Scan for the cell matching the given text and deliver its (x, y) coordinate at center. 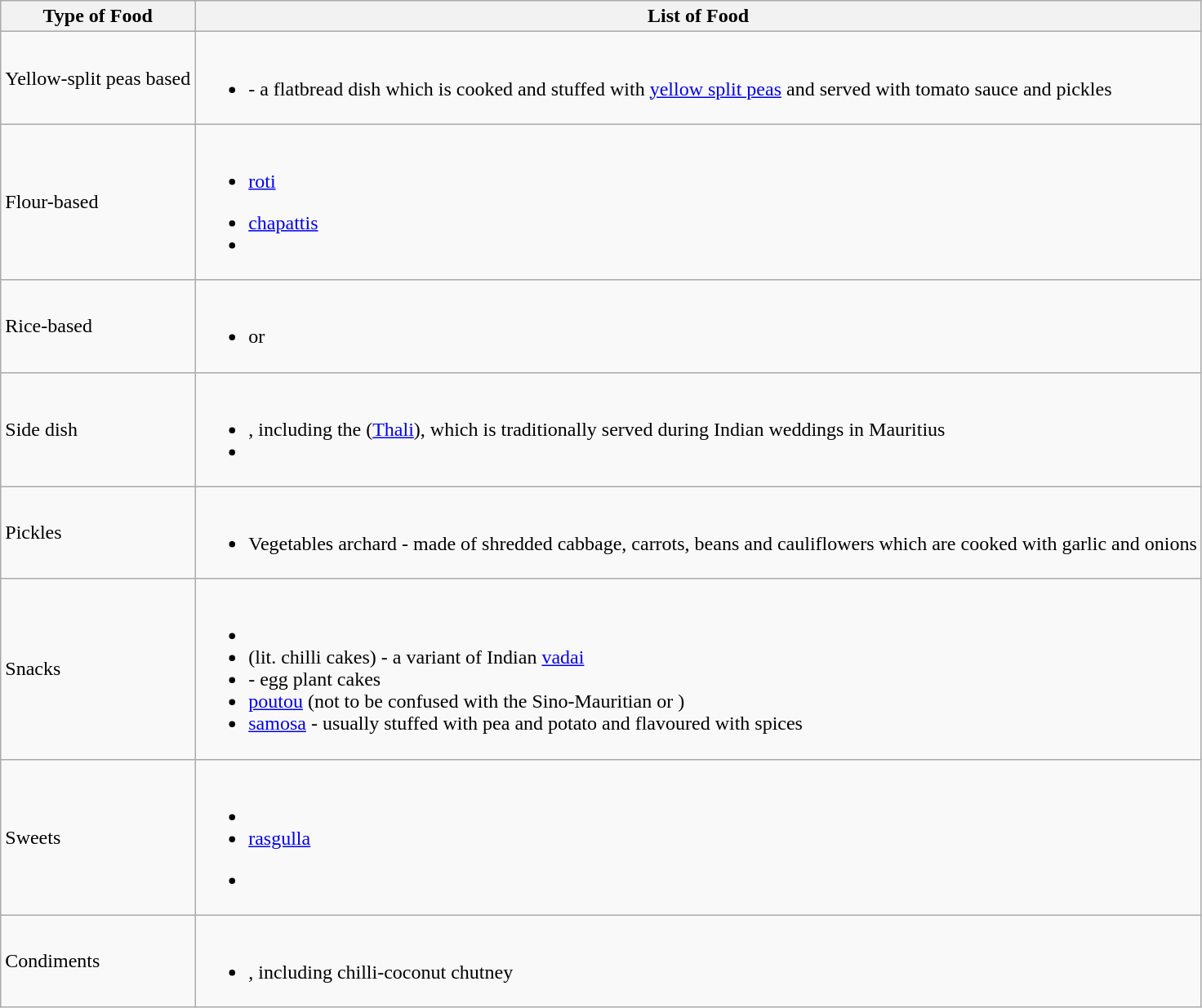
List of Food (699, 16)
Side dish (98, 429)
, including the (Thali), which is traditionally served during Indian weddings in Mauritius (699, 429)
rasgulla (699, 837)
- a flatbread dish which is cooked and stuffed with yellow split peas and served with tomato sauce and pickles (699, 78)
, including chilli-coconut chutney (699, 961)
Flour-based (98, 202)
rotichapattis (699, 202)
Rice-based (98, 326)
Pickles (98, 532)
Snacks (98, 669)
Vegetables archard - made of shredded cabbage, carrots, beans and cauliflowers which are cooked with garlic and onions (699, 532)
Yellow-split peas based (98, 78)
Type of Food (98, 16)
Sweets (98, 837)
or (699, 326)
Condiments (98, 961)
